Determine the (x, y) coordinate at the center of the cell enclosing the given text.  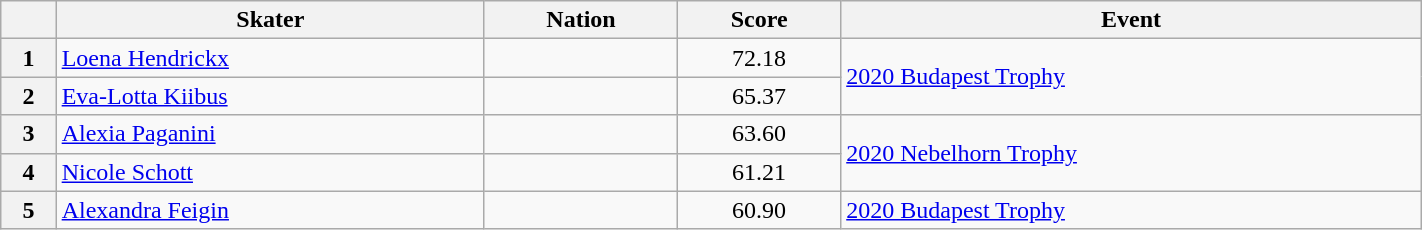
Loena Hendrickx (270, 58)
60.90 (760, 210)
3 (28, 134)
Event (1132, 20)
4 (28, 172)
2 (28, 96)
Skater (270, 20)
63.60 (760, 134)
2020 Nebelhorn Trophy (1132, 153)
Nation (580, 20)
72.18 (760, 58)
Nicole Schott (270, 172)
Score (760, 20)
61.21 (760, 172)
Alexandra Feigin (270, 210)
Alexia Paganini (270, 134)
1 (28, 58)
65.37 (760, 96)
5 (28, 210)
Eva-Lotta Kiibus (270, 96)
